Determine the [x, y] coordinate at the center of the cell enclosing the given text.  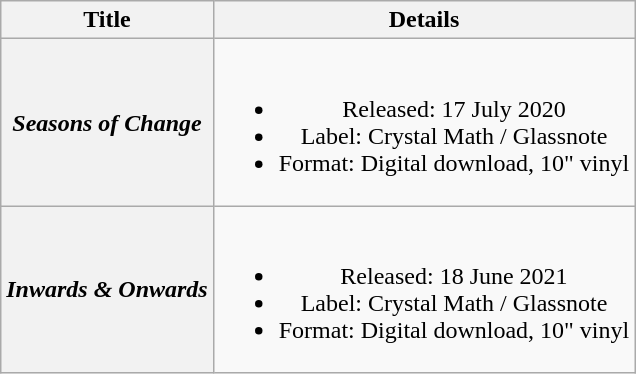
Released: 18 June 2021Label: Crystal Math / GlassnoteFormat: Digital download, 10" vinyl [424, 290]
Released: 17 July 2020Label: Crystal Math / GlassnoteFormat: Digital download, 10" vinyl [424, 122]
Inwards & Onwards [107, 290]
Details [424, 20]
Seasons of Change [107, 122]
Title [107, 20]
